Find where the given text appears and provide that cell's center as [X, Y] coordinate. 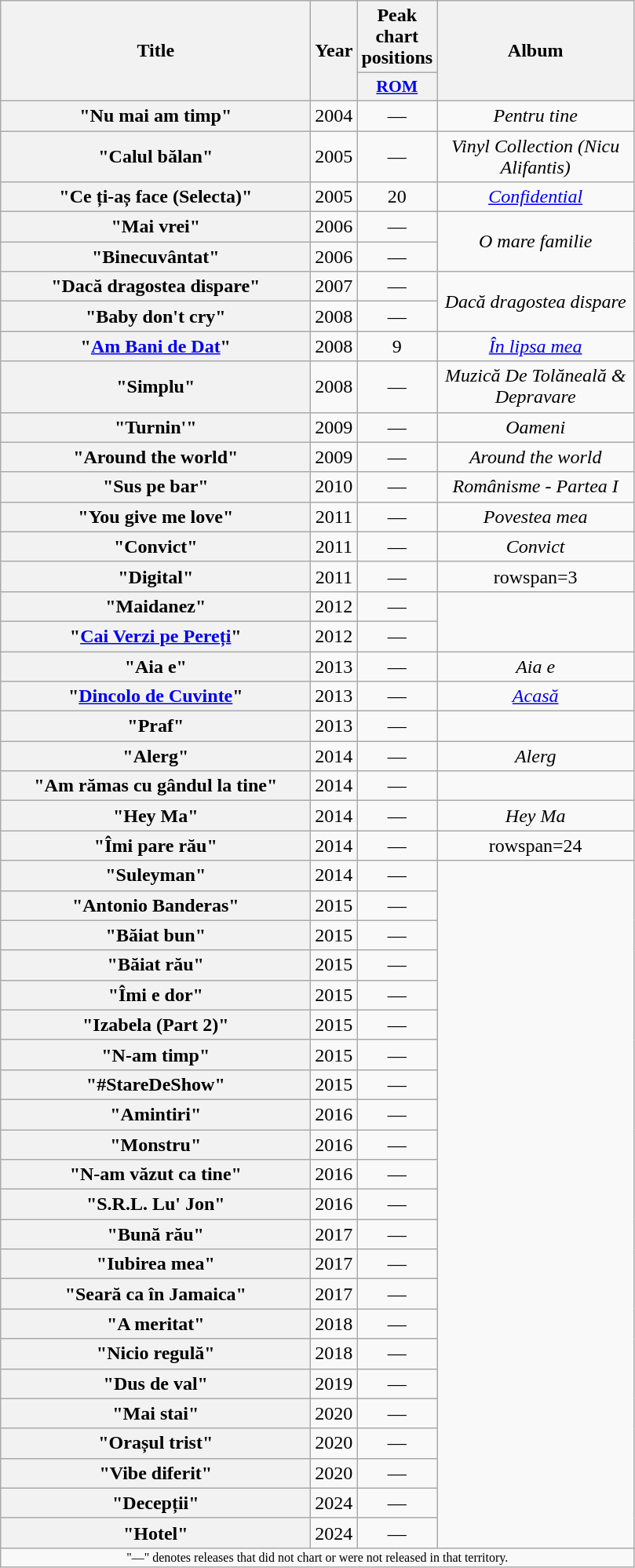
"Decepții" [155, 1503]
"#StareDeShow" [155, 1084]
"Dus de val" [155, 1383]
O mare familie [535, 242]
"Aia e" [155, 667]
"Nicio regulă" [155, 1354]
"Sus pe bar" [155, 487]
"Am rămas cu gândul la tine" [155, 786]
2019 [334, 1383]
20 [397, 197]
"—" denotes releases that did not chart or were not released in that territory. [317, 1557]
"Turnin'" [155, 427]
"Baby don't cry" [155, 316]
"N-am timp" [155, 1054]
"Seară ca în Jamaica" [155, 1294]
"Ce ți-aș face (Selecta)" [155, 197]
"Iubirea mea" [155, 1264]
Peak chart positions [397, 37]
rowspan=3 [535, 576]
Hey Ma [535, 816]
"Calul bălan" [155, 155]
"Digital" [155, 576]
"Vibe diferit" [155, 1473]
Aia e [535, 667]
"Cai Verzi pe Pereți" [155, 636]
9 [397, 346]
Vinyl Collection (Nicu Alifantis) [535, 155]
"Dacă dragostea dispare" [155, 287]
2007 [334, 287]
Acasă [535, 696]
"A meritat" [155, 1324]
"Suleyman" [155, 875]
"Hotel" [155, 1533]
"N-am văzut ca tine" [155, 1175]
"Îmi e dor" [155, 995]
Dacă dragostea dispare [535, 302]
Pentru tine [535, 115]
"Monstru" [155, 1144]
Românisme - Partea I [535, 487]
"Mai stai" [155, 1413]
"Praf" [155, 726]
"Convict" [155, 546]
Alerg [535, 756]
"Am Bani de Dat" [155, 346]
"Simplu" [155, 386]
"Alerg" [155, 756]
Title [155, 51]
2010 [334, 487]
"Mai vrei" [155, 227]
Muzică De Tolăneală & Depravare [535, 386]
"Îmi pare rău" [155, 846]
Povestea mea [535, 517]
"Izabela (Part 2)" [155, 1025]
2004 [334, 115]
"Binecuvântat" [155, 257]
"Nu mai am timp" [155, 115]
Oameni [535, 427]
Year [334, 51]
"Orașul trist" [155, 1443]
"Băiat rău" [155, 965]
rowspan=24 [535, 846]
"Amintiri" [155, 1114]
"S.R.L. Lu' Jon" [155, 1204]
În lipsa mea [535, 346]
"Băiat bun" [155, 935]
"Antonio Banderas" [155, 905]
Confidential [535, 197]
"Bună rău" [155, 1234]
ROM [397, 87]
Convict [535, 546]
"You give me love" [155, 517]
Album [535, 51]
"Around the world" [155, 457]
"Maidanez" [155, 606]
Around the world [535, 457]
"Hey Ma" [155, 816]
"Dincolo de Cuvinte" [155, 696]
